Detect which cell encompasses the target text, then output its (X, Y) center coordinate. 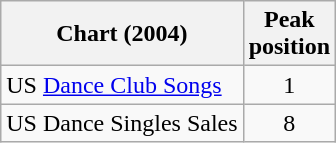
US Dance Singles Sales (122, 123)
Chart (2004) (122, 34)
8 (289, 123)
Peakposition (289, 34)
1 (289, 85)
US Dance Club Songs (122, 85)
